Detect which cell encompasses the target text, then output its (X, Y) center coordinate. 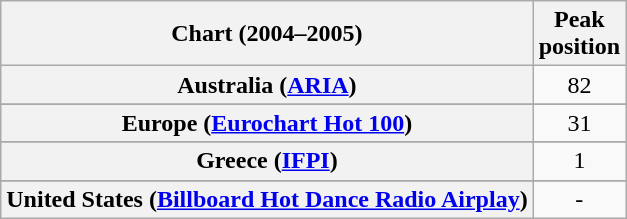
Europe (Eurochart Hot 100) (267, 123)
82 (579, 85)
1 (579, 161)
Australia (ARIA) (267, 85)
Greece (IFPI) (267, 161)
United States (Billboard Hot Dance Radio Airplay) (267, 199)
31 (579, 123)
Peakposition (579, 34)
Chart (2004–2005) (267, 34)
- (579, 199)
